Provide the [X, Y] coordinate of the cell's center where the given text is located.  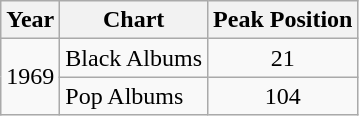
Chart [134, 20]
21 [283, 58]
Pop Albums [134, 96]
Peak Position [283, 20]
Black Albums [134, 58]
104 [283, 96]
Year [30, 20]
1969 [30, 77]
